Find where the given text appears and provide that cell's center as [X, Y] coordinate. 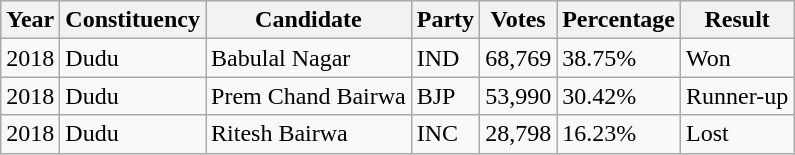
53,990 [518, 96]
30.42% [619, 96]
Year [30, 20]
IND [445, 58]
Percentage [619, 20]
Result [738, 20]
BJP [445, 96]
28,798 [518, 134]
68,769 [518, 58]
Party [445, 20]
INC [445, 134]
Constituency [133, 20]
Prem Chand Bairwa [309, 96]
16.23% [619, 134]
Won [738, 58]
Candidate [309, 20]
Runner-up [738, 96]
Babulal Nagar [309, 58]
Lost [738, 134]
38.75% [619, 58]
Ritesh Bairwa [309, 134]
Votes [518, 20]
